Output the [x, y] coordinate of the center of the cell containing the given text.  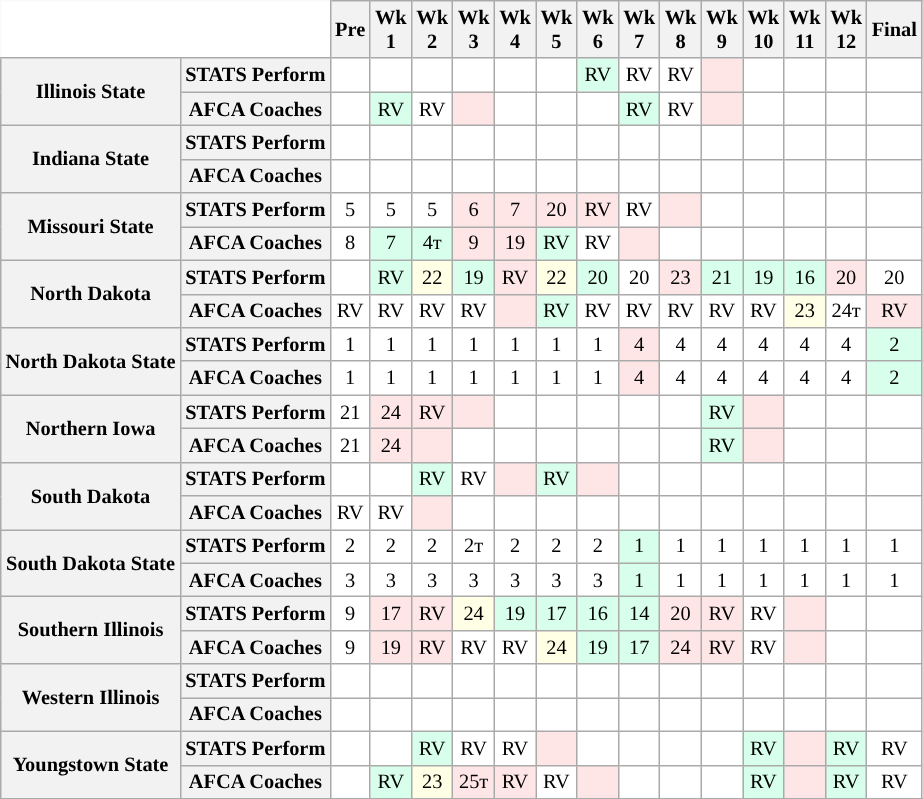
North Dakota [91, 294]
Wk4 [514, 29]
Wk12 [846, 29]
Western Illinois [91, 698]
Wk10 [764, 29]
4т [432, 243]
North Dakota State [91, 360]
Final [894, 29]
Wk8 [680, 29]
Northern Iowa [91, 428]
14 [638, 613]
Pre [350, 29]
25т [474, 782]
Youngstown State [91, 764]
Wk6 [598, 29]
Wk7 [638, 29]
South Dakota [91, 496]
South Dakota State [91, 562]
6 [474, 210]
Wk3 [474, 29]
8 [350, 243]
2т [474, 546]
Wk2 [432, 29]
Illinois State [91, 92]
24т [846, 311]
Indiana State [91, 158]
Missouri State [91, 226]
Wk5 [556, 29]
Wk9 [722, 29]
Southern Illinois [91, 630]
Wk1 [390, 29]
Wk11 [804, 29]
